Return the (x, y) coordinate for the center point of the cell that contains the specified text.  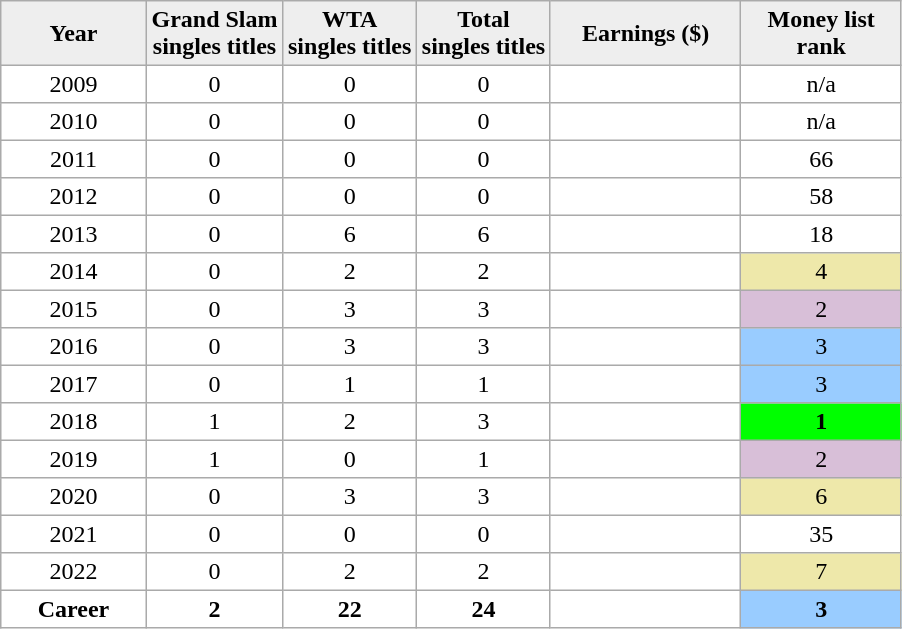
2013 (74, 234)
2018 (74, 422)
2019 (74, 459)
4 (821, 272)
22 (350, 609)
WTA singles titles (350, 33)
2015 (74, 309)
2010 (74, 122)
Career (74, 609)
Year (74, 33)
2014 (74, 272)
24 (484, 609)
58 (821, 197)
2017 (74, 384)
7 (821, 572)
2011 (74, 159)
2016 (74, 347)
2012 (74, 197)
2009 (74, 84)
Grand Slamsingles titles (214, 33)
66 (821, 159)
18 (821, 234)
35 (821, 534)
Earnings ($) (645, 33)
Money list rank (821, 33)
2022 (74, 572)
2020 (74, 497)
Totalsingles titles (484, 33)
2021 (74, 534)
